From the cell containing the given text, extract its center point as (X, Y) coordinate. 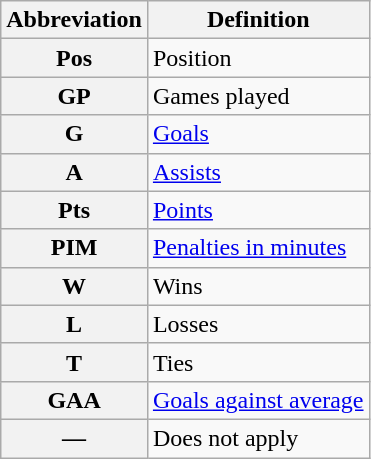
GAA (74, 400)
Does not apply (258, 438)
A (74, 172)
Losses (258, 324)
W (74, 286)
PIM (74, 248)
Ties (258, 362)
Position (258, 58)
T (74, 362)
Pos (74, 58)
Definition (258, 20)
Wins (258, 286)
Games played (258, 96)
GP (74, 96)
Abbreviation (74, 20)
G (74, 134)
— (74, 438)
Points (258, 210)
Assists (258, 172)
Goals against average (258, 400)
Pts (74, 210)
L (74, 324)
Penalties in minutes (258, 248)
Goals (258, 134)
